Return the (X, Y) coordinate for the center point of the cell that contains the specified text.  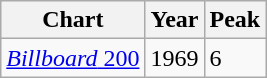
1969 (174, 58)
Peak (235, 20)
6 (235, 58)
Year (174, 20)
Chart (73, 20)
Billboard 200 (73, 58)
